Return the (x, y) coordinate for the center point of the cell that contains the specified text.  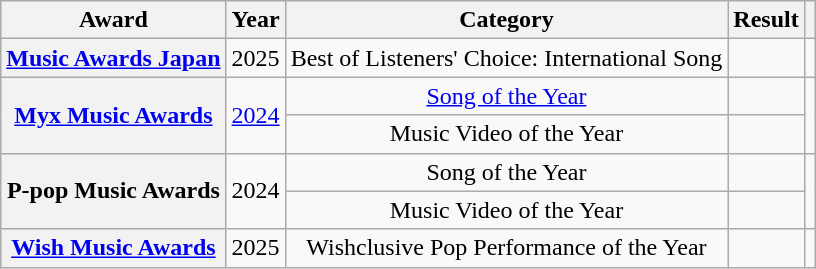
Wishclusive Pop Performance of the Year (506, 248)
Myx Music Awards (114, 115)
Award (114, 20)
Result (766, 20)
P-pop Music Awards (114, 191)
Year (256, 20)
Wish Music Awards (114, 248)
Best of Listeners' Choice: International Song (506, 58)
Music Awards Japan (114, 58)
Category (506, 20)
